Return the [x, y] coordinate for the center point of the cell that contains the specified text.  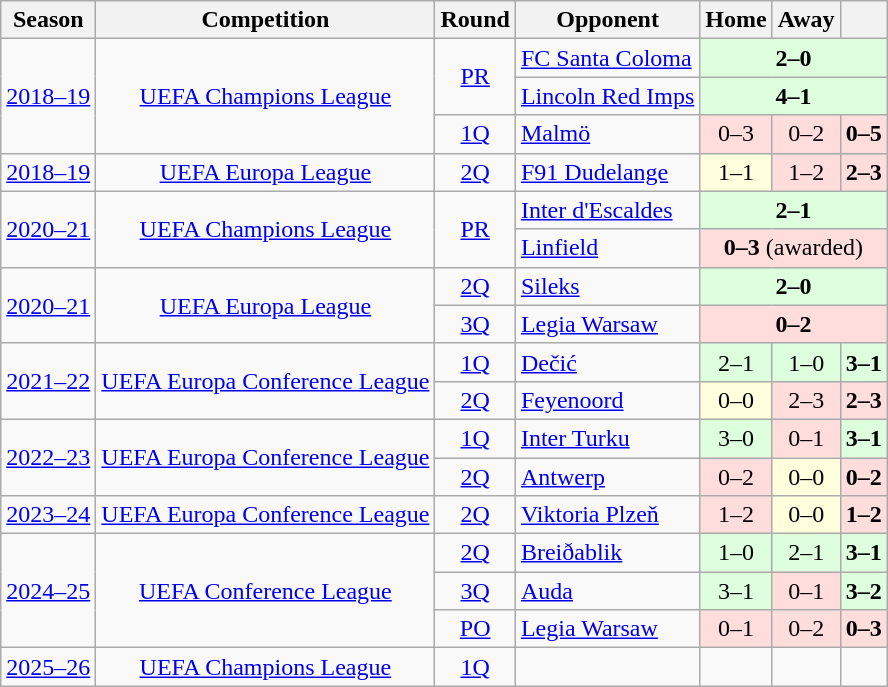
Dečić [607, 362]
UEFA Conference League [266, 591]
Home [736, 20]
Linfield [607, 248]
F91 Dudelange [607, 172]
Feyenoord [607, 400]
Malmö [607, 134]
Auda [607, 591]
Round [475, 20]
Lincoln Red Imps [607, 96]
Opponent [607, 20]
Season [48, 20]
Breiðablik [607, 553]
Competition [266, 20]
Sileks [607, 286]
Inter Turku [607, 438]
0–3 (awarded) [794, 248]
2025–26 [48, 667]
1–1 [736, 172]
PO [475, 629]
Away [806, 20]
2022–23 [48, 457]
Viktoria Plzeň [607, 515]
FC Santa Coloma [607, 58]
2023–24 [48, 515]
Antwerp [607, 477]
3–2 [864, 591]
Inter d'Escaldes [607, 210]
3–0 [736, 438]
2021–22 [48, 381]
2024–25 [48, 591]
0–5 [864, 134]
4–1 [794, 96]
